Pinpoint the cell where the given text exists, returning its (X, Y) midpoint coordinate. 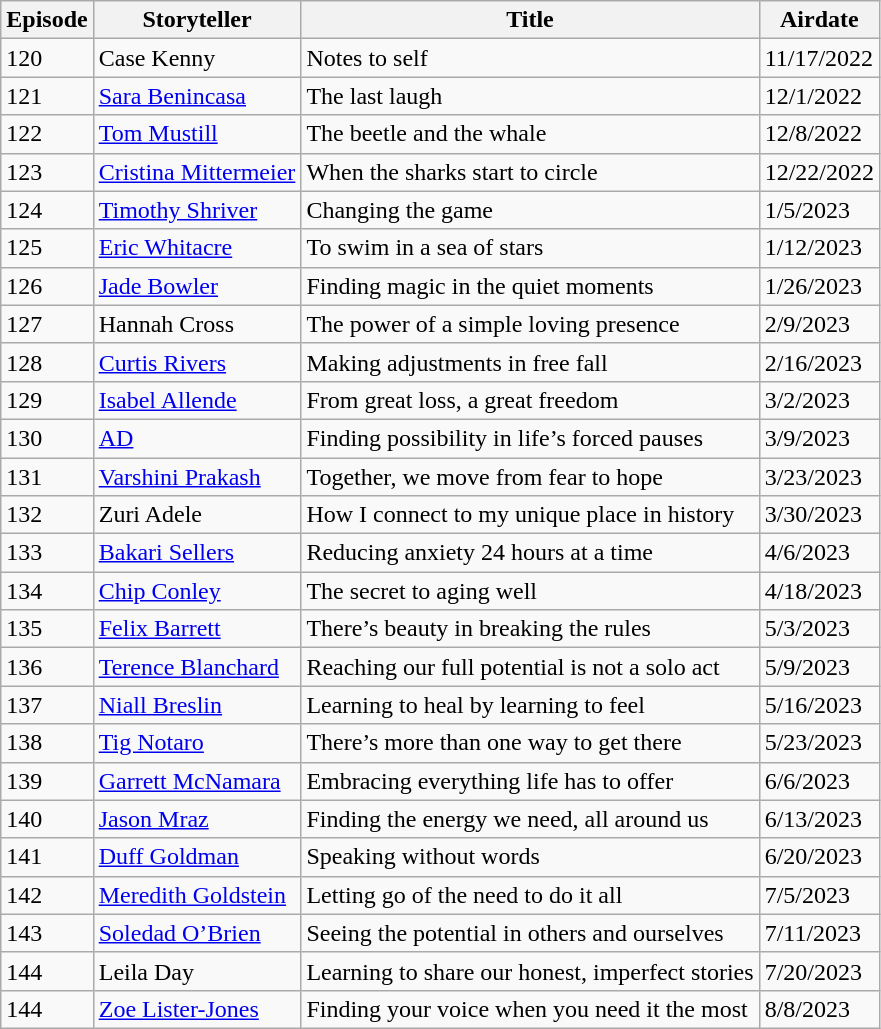
Case Kenny (197, 58)
136 (47, 667)
123 (47, 172)
130 (47, 438)
Garrett McNamara (197, 781)
Jade Bowler (197, 286)
5/23/2023 (819, 743)
124 (47, 210)
1/26/2023 (819, 286)
8/8/2023 (819, 1009)
Soledad O’Brien (197, 933)
Terence Blanchard (197, 667)
Speaking without words (530, 857)
Eric Whitacre (197, 248)
Learning to share our honest, imperfect stories (530, 971)
Changing the game (530, 210)
Duff Goldman (197, 857)
Letting go of the need to do it all (530, 895)
127 (47, 324)
Finding your voice when you need it the most (530, 1009)
Bakari Sellers (197, 553)
3/30/2023 (819, 515)
Reaching our full potential is not a solo act (530, 667)
6/6/2023 (819, 781)
3/2/2023 (819, 400)
12/8/2022 (819, 134)
11/17/2022 (819, 58)
128 (47, 362)
133 (47, 553)
Felix Barrett (197, 629)
139 (47, 781)
Storyteller (197, 20)
1/12/2023 (819, 248)
Seeing the potential in others and ourselves (530, 933)
Finding magic in the quiet moments (530, 286)
Episode (47, 20)
Leila Day (197, 971)
120 (47, 58)
From great loss, a great freedom (530, 400)
121 (47, 96)
4/18/2023 (819, 591)
AD (197, 438)
125 (47, 248)
143 (47, 933)
To swim in a sea of stars (530, 248)
The beetle and the whale (530, 134)
6/13/2023 (819, 819)
135 (47, 629)
126 (47, 286)
Finding the energy we need, all around us (530, 819)
12/1/2022 (819, 96)
There’s more than one way to get there (530, 743)
138 (47, 743)
5/16/2023 (819, 705)
134 (47, 591)
The last laugh (530, 96)
Making adjustments in free fall (530, 362)
122 (47, 134)
2/16/2023 (819, 362)
5/3/2023 (819, 629)
142 (47, 895)
Chip Conley (197, 591)
Notes to self (530, 58)
Together, we move from fear to hope (530, 477)
4/6/2023 (819, 553)
Jason Mraz (197, 819)
The power of a simple loving presence (530, 324)
Embracing everything life has to offer (530, 781)
Varshini Prakash (197, 477)
132 (47, 515)
Timothy Shriver (197, 210)
Isabel Allende (197, 400)
There’s beauty in breaking the rules (530, 629)
Niall Breslin (197, 705)
137 (47, 705)
7/20/2023 (819, 971)
How I connect to my unique place in history (530, 515)
3/9/2023 (819, 438)
Cristina Mittermeier (197, 172)
Tom Mustill (197, 134)
1/5/2023 (819, 210)
The secret to aging well (530, 591)
5/9/2023 (819, 667)
Zoe Lister-Jones (197, 1009)
141 (47, 857)
Reducing anxiety 24 hours at a time (530, 553)
7/11/2023 (819, 933)
Title (530, 20)
7/5/2023 (819, 895)
140 (47, 819)
6/20/2023 (819, 857)
Airdate (819, 20)
3/23/2023 (819, 477)
When the sharks start to circle (530, 172)
Meredith Goldstein (197, 895)
Curtis Rivers (197, 362)
2/9/2023 (819, 324)
131 (47, 477)
Learning to heal by learning to feel (530, 705)
Zuri Adele (197, 515)
12/22/2022 (819, 172)
Sara Benincasa (197, 96)
Tig Notaro (197, 743)
Finding possibility in life’s forced pauses (530, 438)
Hannah Cross (197, 324)
129 (47, 400)
